Capture the cell that displays the provided text and extract its (x, y) central coordinate. 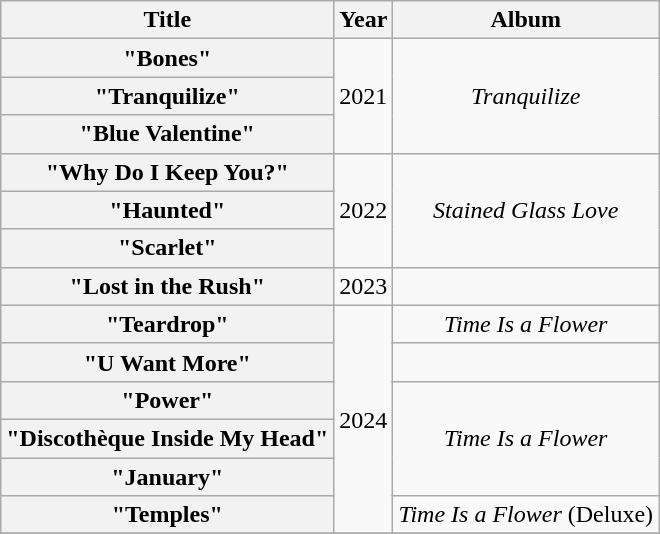
"Why Do I Keep You?" (168, 172)
"Scarlet" (168, 248)
"Temples" (168, 515)
Title (168, 20)
2022 (364, 210)
2021 (364, 96)
"U Want More" (168, 362)
"Discothèque Inside My Head" (168, 438)
2024 (364, 419)
"Bones" (168, 58)
"Tranquilize" (168, 96)
Album (526, 20)
"Power" (168, 400)
"January" (168, 477)
Time Is a Flower (Deluxe) (526, 515)
Year (364, 20)
"Haunted" (168, 210)
"Blue Valentine" (168, 134)
"Teardrop" (168, 324)
Tranquilize (526, 96)
Stained Glass Love (526, 210)
2023 (364, 286)
"Lost in the Rush" (168, 286)
